From the cell containing the given text, extract its center point as (x, y) coordinate. 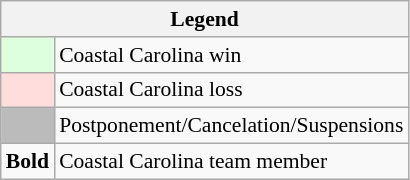
Postponement/Cancelation/Suspensions (231, 126)
Legend (205, 19)
Coastal Carolina loss (231, 90)
Coastal Carolina team member (231, 162)
Bold (28, 162)
Coastal Carolina win (231, 55)
